Identify which cell holds the provided text, then report its (X, Y) central coordinate. 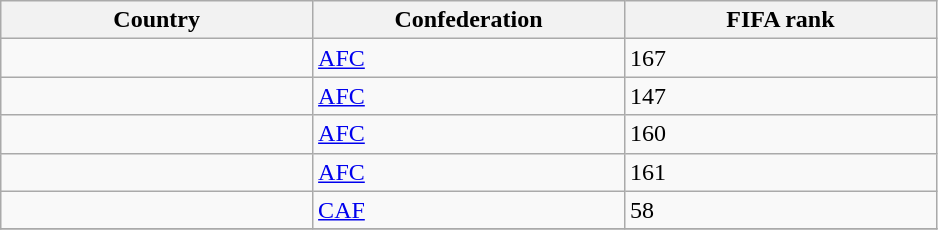
FIFA rank (780, 20)
CAF (469, 210)
160 (780, 134)
Confederation (469, 20)
161 (780, 172)
147 (780, 96)
167 (780, 58)
58 (780, 210)
Country (157, 20)
